Capture the cell that displays the provided text and extract its (X, Y) central coordinate. 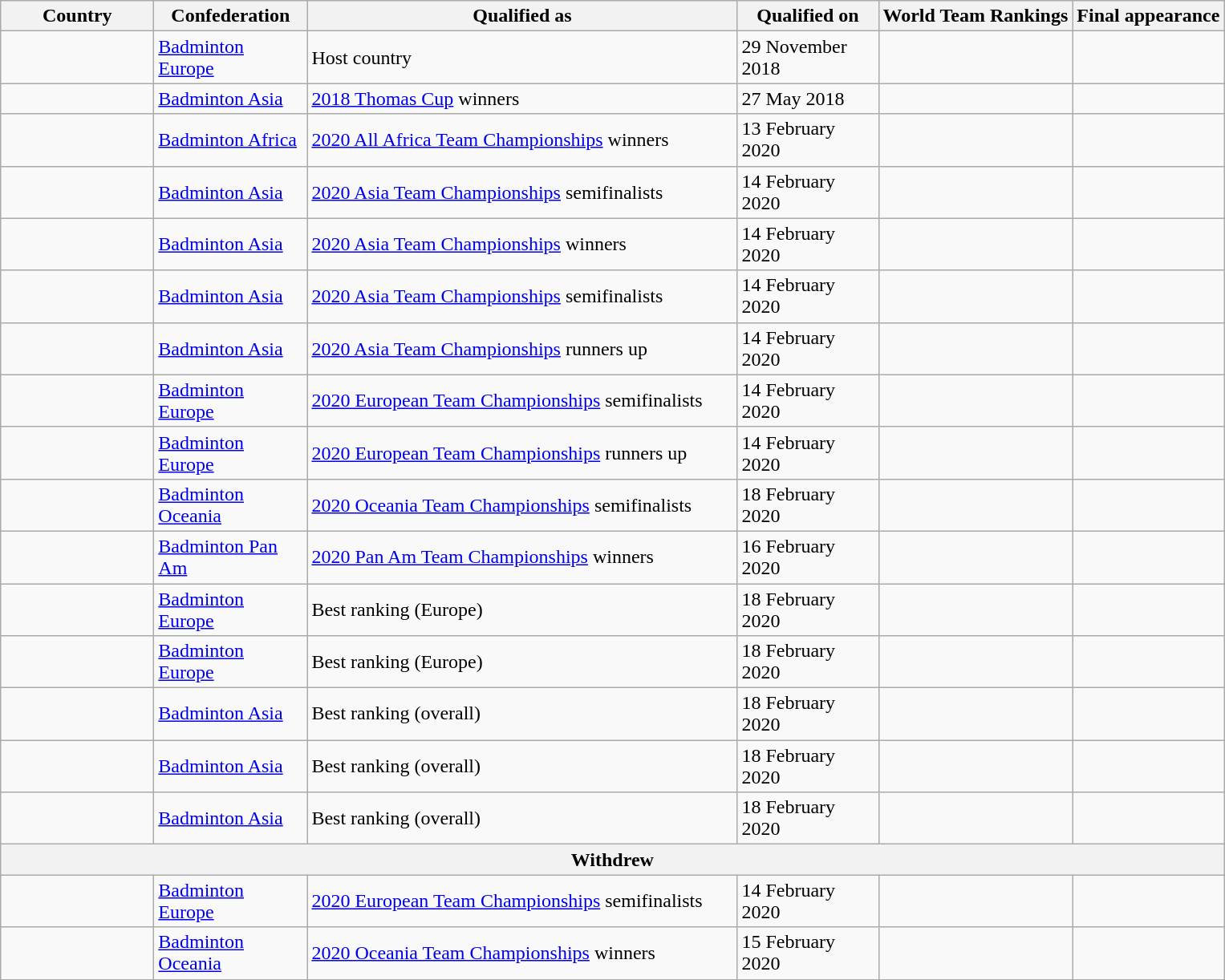
2020 Oceania Team Championships winners (522, 953)
World Team Rankings (976, 16)
Badminton Africa (231, 140)
27 May 2018 (808, 99)
2020 European Team Championships runners up (522, 452)
Qualified as (522, 16)
16 February 2020 (808, 557)
2018 Thomas Cup winners (522, 99)
2020 Asia Team Championships runners up (522, 348)
15 February 2020 (808, 953)
Withdrew (613, 860)
2020 All Africa Team Championships winners (522, 140)
13 February 2020 (808, 140)
2020 Oceania Team Championships semifinalists (522, 505)
Confederation (231, 16)
2020 Pan Am Team Championships winners (522, 557)
29 November 2018 (808, 58)
Qualified on (808, 16)
Badminton Pan Am (231, 557)
2020 Asia Team Championships winners (522, 244)
Host country (522, 58)
Final appearance (1149, 16)
Country (77, 16)
